Scan for the cell matching the given text and deliver its [X, Y] coordinate at center. 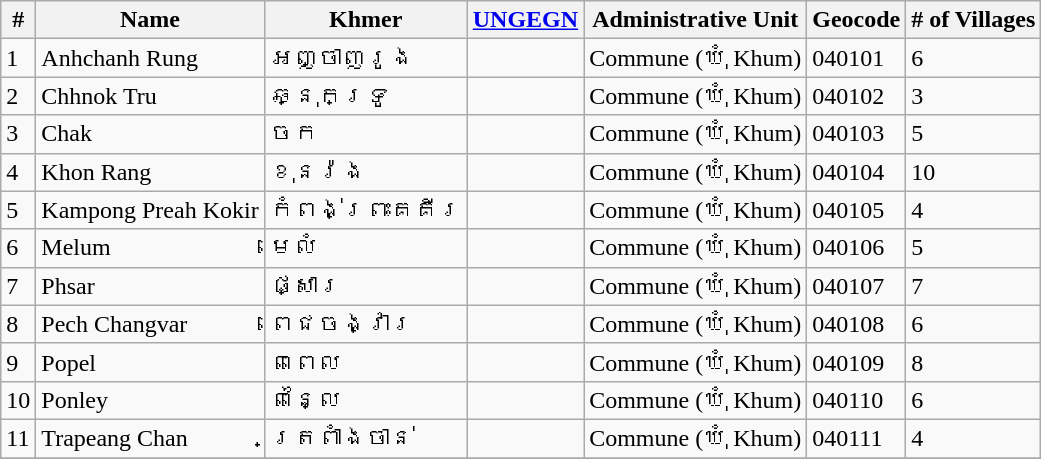
# of Villages [974, 20]
Phsar [150, 286]
ឆ្នុកទ្រូ [366, 96]
Chak [150, 134]
Popel [150, 362]
040111 [856, 438]
1 [18, 58]
Melum [150, 248]
040104 [856, 172]
កំពង់ព្រះគគីរ [366, 210]
040105 [856, 210]
Chhnok Tru [150, 96]
040103 [856, 134]
ចក [366, 134]
UNGEGN [525, 20]
040101 [856, 58]
Trapeang Chan [150, 438]
Khmer [366, 20]
Anhchanh Rung [150, 58]
2 [18, 96]
ខុនរ៉ង [366, 172]
Name [150, 20]
Ponley [150, 400]
040109 [856, 362]
Kampong Preah Kokir [150, 210]
Pech Changvar [150, 324]
ពន្លៃ [366, 400]
ត្រពាំងចាន់ [366, 438]
# [18, 20]
ផ្សារ [366, 286]
040110 [856, 400]
Khon Rang [150, 172]
ពេជចង្វារ [366, 324]
Geocode [856, 20]
មេលំ [366, 248]
9 [18, 362]
040102 [856, 96]
040108 [856, 324]
អញ្ចាញរូង [366, 58]
040107 [856, 286]
11 [18, 438]
Administrative Unit [696, 20]
040106 [856, 248]
ពពេល [366, 362]
